Locate the cell with the specified text and output its (x, y) center coordinate. 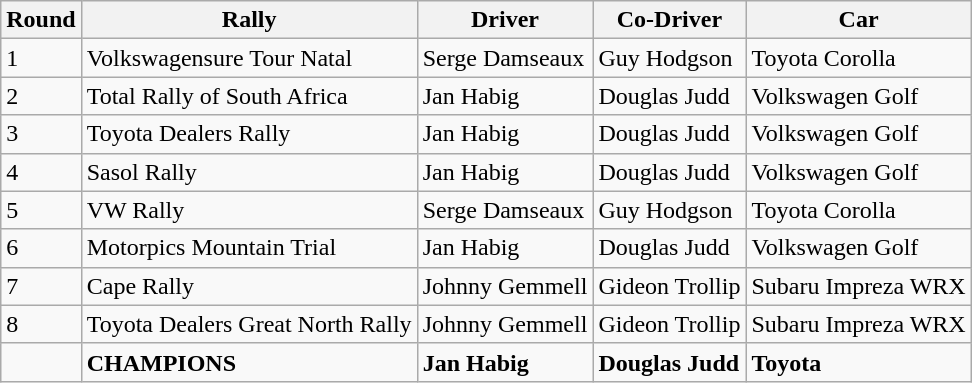
8 (41, 324)
Motorpics Mountain Trial (249, 248)
Rally (249, 20)
2 (41, 96)
1 (41, 58)
Sasol Rally (249, 172)
Toyota Dealers Great North Rally (249, 324)
Driver (505, 20)
VW Rally (249, 210)
Total Rally of South Africa (249, 96)
Toyota Dealers Rally (249, 134)
5 (41, 210)
7 (41, 286)
Co-Driver (670, 20)
Cape Rally (249, 286)
3 (41, 134)
6 (41, 248)
Car (858, 20)
Round (41, 20)
4 (41, 172)
Volkswagensure Tour Natal (249, 58)
CHAMPIONS (249, 362)
Toyota (858, 362)
